Find where the given text appears and provide that cell's center as (X, Y) coordinate. 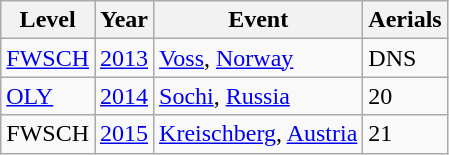
2013 (124, 58)
Kreischberg, Austria (258, 134)
20 (405, 96)
Year (124, 20)
Voss, Norway (258, 58)
2015 (124, 134)
OLY (48, 96)
2014 (124, 96)
Aerials (405, 20)
DNS (405, 58)
Event (258, 20)
21 (405, 134)
Sochi, Russia (258, 96)
Level (48, 20)
